Capture the cell that displays the provided text and extract its [X, Y] central coordinate. 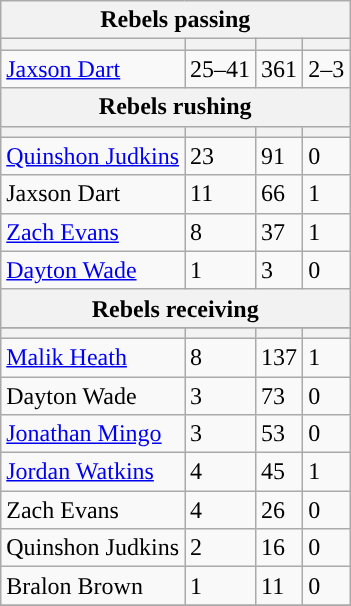
Jonathan Mingo [93, 434]
Jordan Watkins [93, 472]
Malik Heath [93, 357]
Rebels rushing [176, 107]
2–3 [326, 69]
26 [280, 510]
16 [280, 548]
Rebels receiving [176, 308]
91 [280, 156]
23 [220, 156]
53 [280, 434]
45 [280, 472]
66 [280, 194]
73 [280, 395]
25–41 [220, 69]
361 [280, 69]
137 [280, 357]
Bralon Brown [93, 586]
2 [220, 548]
37 [280, 232]
Rebels passing [176, 20]
